Locate the cell with the specified text and output its (x, y) center coordinate. 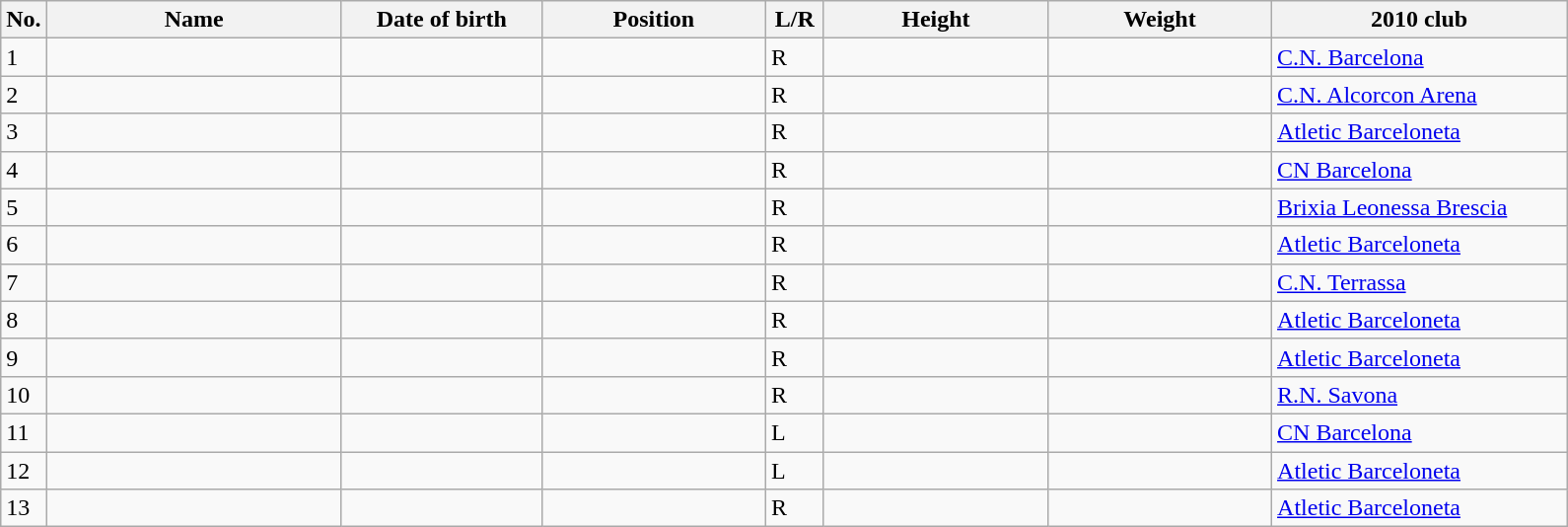
C.N. Barcelona (1420, 57)
6 (24, 245)
4 (24, 170)
R.N. Savona (1420, 395)
9 (24, 357)
2 (24, 95)
Weight (1160, 20)
Height (935, 20)
C.N. Terrassa (1420, 282)
8 (24, 320)
2010 club (1420, 20)
5 (24, 207)
Name (193, 20)
Date of birth (442, 20)
Brixia Leonessa Brescia (1420, 207)
11 (24, 432)
12 (24, 471)
7 (24, 282)
C.N. Alcorcon Arena (1420, 95)
No. (24, 20)
13 (24, 508)
L/R (795, 20)
3 (24, 132)
1 (24, 57)
10 (24, 395)
Position (653, 20)
